Search for the cell housing the specified text and yield its (X, Y) center coordinate. 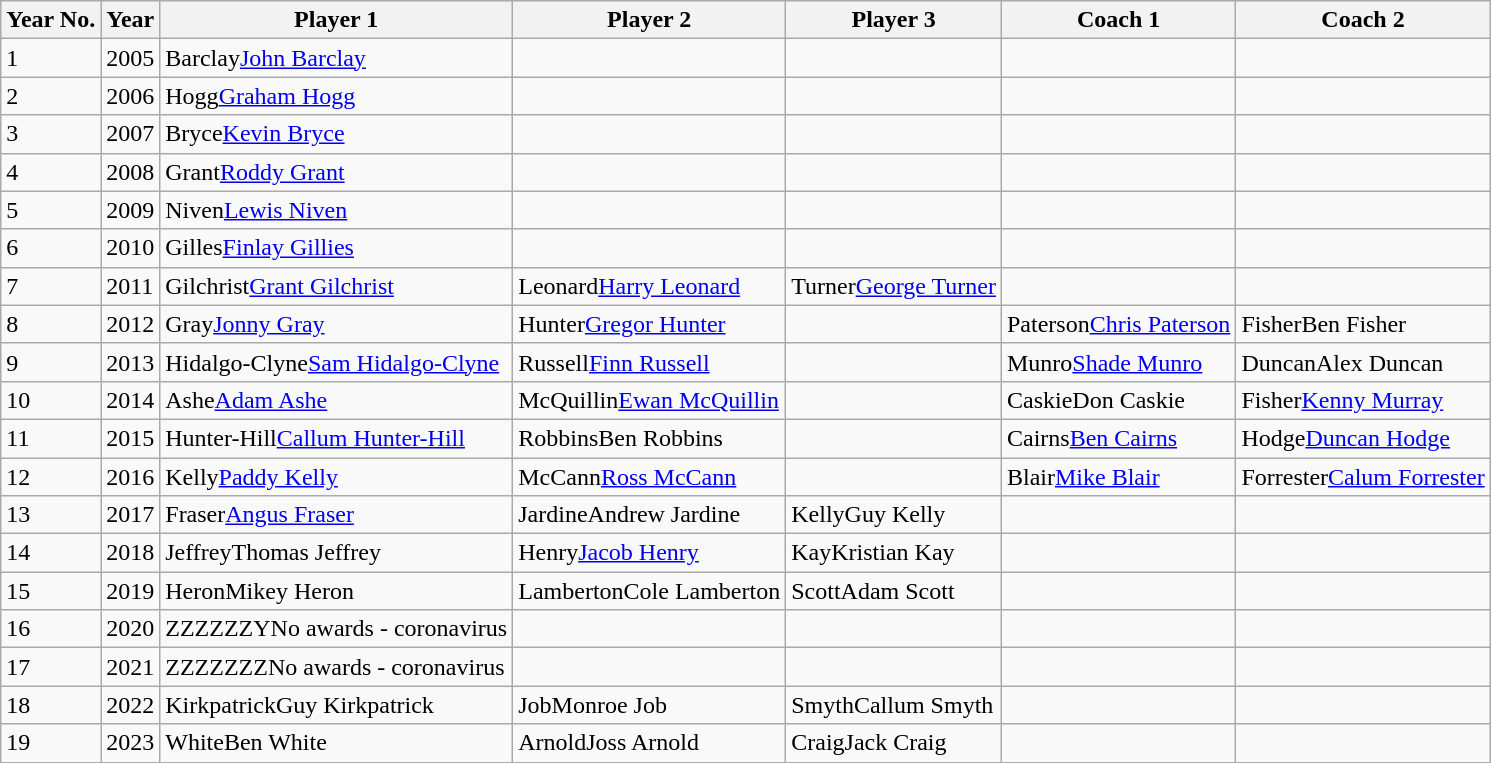
JardineAndrew Jardine (650, 515)
FraserAngus Fraser (336, 515)
2009 (130, 210)
BryceKevin Bryce (336, 134)
7 (51, 286)
9 (51, 362)
1 (51, 58)
RobbinsBen Robbins (650, 438)
Coach 1 (1118, 20)
16 (51, 629)
PatersonChris Paterson (1118, 324)
FisherKenny Murray (1363, 400)
2014 (130, 400)
CaskieDon Caskie (1118, 400)
15 (51, 591)
GillesFinlay Gillies (336, 248)
NivenLewis Niven (336, 210)
McQuillinEwan McQuillin (650, 400)
KirkpatrickGuy Kirkpatrick (336, 705)
KellyGuy Kelly (894, 515)
2005 (130, 58)
Player 3 (894, 20)
2011 (130, 286)
CraigJack Craig (894, 743)
ZZZZZZYNo awards - coronavirus (336, 629)
2019 (130, 591)
5 (51, 210)
2017 (130, 515)
Hidalgo-ClyneSam Hidalgo-Clyne (336, 362)
Year No. (51, 20)
Hunter-HillCallum Hunter-Hill (336, 438)
2 (51, 96)
HodgeDuncan Hodge (1363, 438)
HenryJacob Henry (650, 553)
GrantRoddy Grant (336, 172)
3 (51, 134)
6 (51, 248)
LeonardHarry Leonard (650, 286)
HunterGregor Hunter (650, 324)
12 (51, 477)
2008 (130, 172)
2010 (130, 248)
KayKristian Kay (894, 553)
Coach 2 (1363, 20)
2006 (130, 96)
2018 (130, 553)
2021 (130, 667)
8 (51, 324)
2012 (130, 324)
17 (51, 667)
13 (51, 515)
ZZZZZZZNo awards - coronavirus (336, 667)
KellyPaddy Kelly (336, 477)
ForresterCalum Forrester (1363, 477)
WhiteBen White (336, 743)
McCannRoss McCann (650, 477)
GrayJonny Gray (336, 324)
HeronMikey Heron (336, 591)
14 (51, 553)
FisherBen Fisher (1363, 324)
2022 (130, 705)
18 (51, 705)
MunroShade Munro (1118, 362)
RussellFinn Russell (650, 362)
Year (130, 20)
JobMonroe Job (650, 705)
2015 (130, 438)
JeffreyThomas Jeffrey (336, 553)
LambertonCole Lamberton (650, 591)
2023 (130, 743)
Player 2 (650, 20)
19 (51, 743)
AsheAdam Ashe (336, 400)
BarclayJohn Barclay (336, 58)
GilchristGrant Gilchrist (336, 286)
TurnerGeorge Turner (894, 286)
2016 (130, 477)
11 (51, 438)
HoggGraham Hogg (336, 96)
SmythCallum Smyth (894, 705)
4 (51, 172)
10 (51, 400)
2020 (130, 629)
BlairMike Blair (1118, 477)
ArnoldJoss Arnold (650, 743)
2013 (130, 362)
Player 1 (336, 20)
CairnsBen Cairns (1118, 438)
ScottAdam Scott (894, 591)
2007 (130, 134)
DuncanAlex Duncan (1363, 362)
